Search for the cell housing the specified text and yield its (x, y) center coordinate. 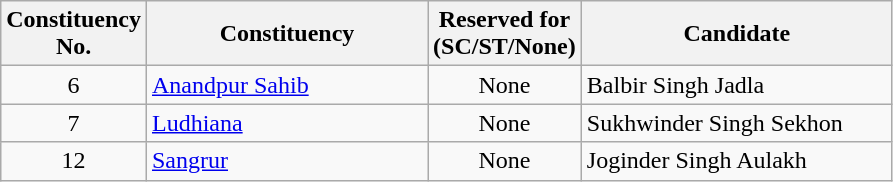
Anandpur Sahib (286, 85)
Constituency No. (74, 34)
Balbir Singh Jadla (736, 85)
Constituency (286, 34)
Joginder Singh Aulakh (736, 161)
12 (74, 161)
Reserved for (SC/ST/None) (505, 34)
7 (74, 123)
Ludhiana (286, 123)
Candidate (736, 34)
6 (74, 85)
Sangrur (286, 161)
Sukhwinder Singh Sekhon (736, 123)
